Search for the cell housing the specified text and yield its (X, Y) center coordinate. 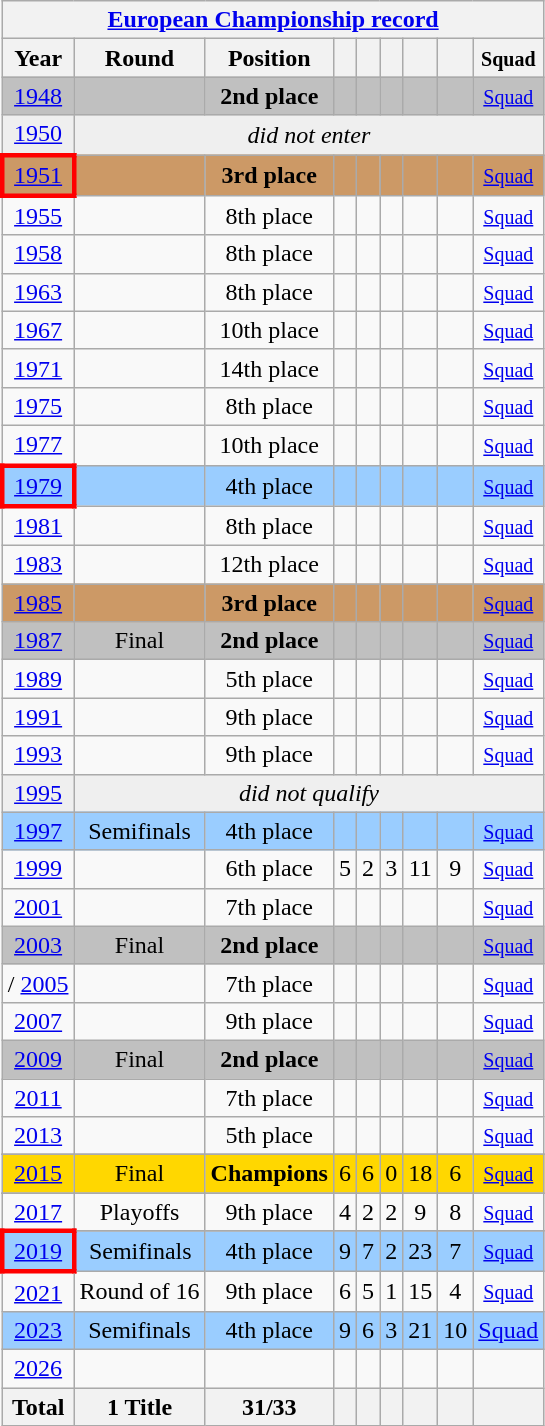
11 (420, 869)
/ 2005 (38, 983)
21 (420, 1330)
2023 (38, 1330)
1967 (38, 330)
1991 (38, 717)
2017 (38, 1212)
1975 (38, 406)
1951 (38, 174)
1995 (38, 793)
2019 (38, 1252)
1979 (38, 486)
15 (420, 1292)
1948 (38, 96)
12th place (269, 565)
did not qualify (309, 793)
1 (392, 1292)
1950 (38, 135)
1958 (38, 254)
2015 (38, 1174)
Round (140, 58)
10 (456, 1330)
2026 (38, 1368)
8 (456, 1212)
2001 (38, 907)
Total (38, 1407)
Round of 16 (140, 1292)
did not enter (309, 135)
Position (269, 58)
1 Title (140, 1407)
2011 (38, 1097)
Year (38, 58)
2003 (38, 945)
23 (420, 1252)
European Championship record (273, 20)
1985 (38, 603)
1999 (38, 869)
6th place (269, 869)
14th place (269, 368)
Champions (269, 1174)
2013 (38, 1136)
0 (392, 1174)
2009 (38, 1059)
1997 (38, 831)
2007 (38, 1021)
18 (420, 1174)
1989 (38, 679)
1963 (38, 292)
1955 (38, 216)
2021 (38, 1292)
1987 (38, 641)
1977 (38, 445)
1981 (38, 526)
31/33 (269, 1407)
1983 (38, 565)
Playoffs (140, 1212)
1971 (38, 368)
1993 (38, 755)
